Identify which cell holds the provided text, then report its (x, y) central coordinate. 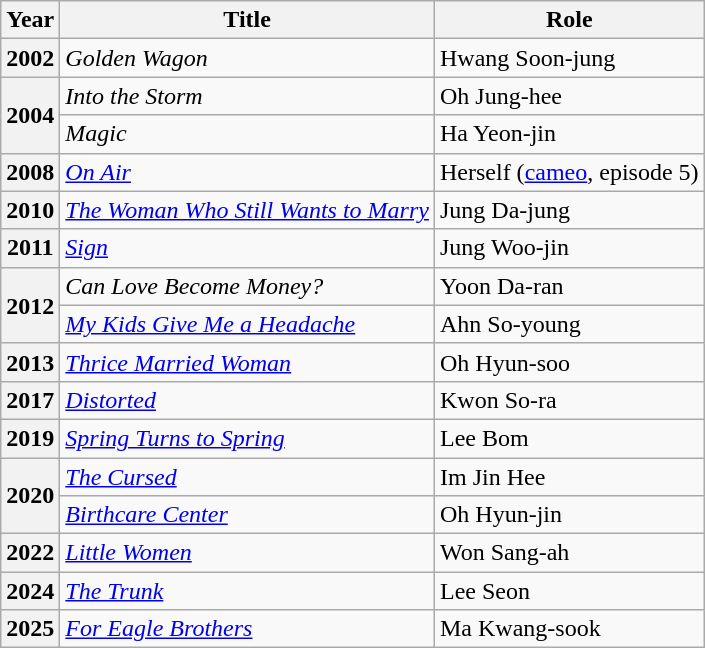
2011 (30, 248)
2020 (30, 496)
Into the Storm (248, 96)
Jung Woo-jin (569, 248)
Im Jin Hee (569, 477)
Can Love Become Money? (248, 286)
Herself (cameo, episode 5) (569, 172)
Ahn So-young (569, 324)
Jung Da-jung (569, 210)
2024 (30, 591)
Lee Bom (569, 438)
Oh Jung-hee (569, 96)
Magic (248, 134)
For Eagle Brothers (248, 629)
Birthcare Center (248, 515)
2002 (30, 58)
2022 (30, 553)
2013 (30, 362)
The Cursed (248, 477)
Thrice Married Woman (248, 362)
2008 (30, 172)
The Trunk (248, 591)
2025 (30, 629)
Yoon Da-ran (569, 286)
Sign (248, 248)
Won Sang-ah (569, 553)
2017 (30, 400)
Hwang Soon-jung (569, 58)
Golden Wagon (248, 58)
Distorted (248, 400)
Ha Yeon-jin (569, 134)
Oh Hyun-soo (569, 362)
2010 (30, 210)
The Woman Who Still Wants to Marry (248, 210)
Year (30, 20)
On Air (248, 172)
Lee Seon (569, 591)
Oh Hyun-jin (569, 515)
Title (248, 20)
Little Women (248, 553)
Ma Kwang-sook (569, 629)
Spring Turns to Spring (248, 438)
My Kids Give Me a Headache (248, 324)
Kwon So-ra (569, 400)
2004 (30, 115)
2012 (30, 305)
Role (569, 20)
2019 (30, 438)
